Detect which cell encompasses the target text, then output its [x, y] center coordinate. 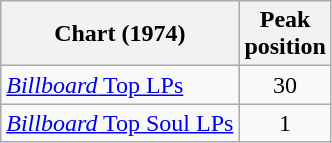
Billboard Top Soul LPs [120, 123]
30 [285, 85]
Peakposition [285, 34]
Billboard Top LPs [120, 85]
1 [285, 123]
Chart (1974) [120, 34]
